Output the [x, y] coordinate of the center of the cell containing the given text.  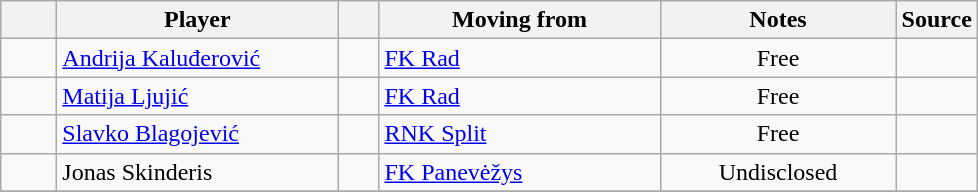
Notes [778, 20]
Jonas Skinderis [198, 172]
Source [936, 20]
Moving from [520, 20]
Slavko Blagojević [198, 134]
Andrija Kaluđerović [198, 58]
Matija Ljujić [198, 96]
RNK Split [520, 134]
FK Panevėžys [520, 172]
Player [198, 20]
Undisclosed [778, 172]
